Output the [x, y] coordinate of the center of the cell containing the given text.  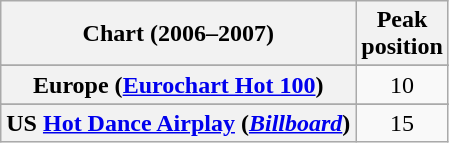
Europe (Eurochart Hot 100) [178, 85]
Peakposition [402, 34]
10 [402, 85]
Chart (2006–2007) [178, 34]
US Hot Dance Airplay (Billboard) [178, 123]
15 [402, 123]
